Identify which cell holds the provided text, then report its [x, y] central coordinate. 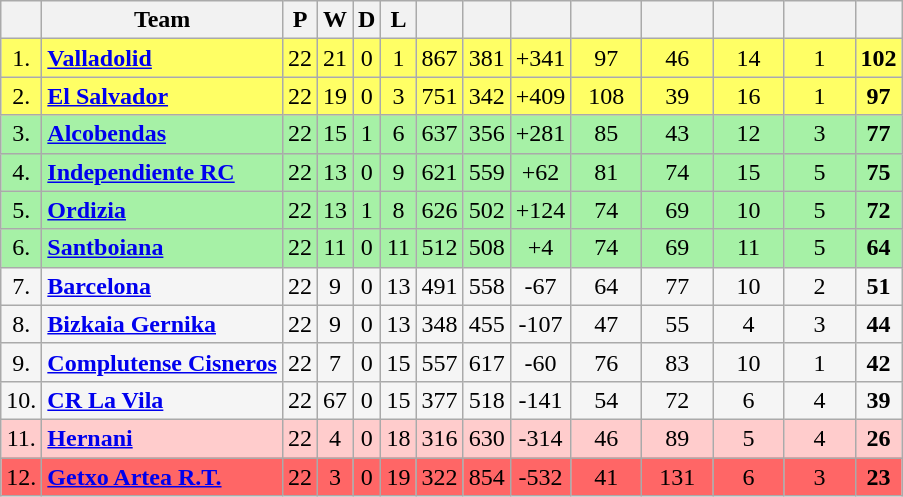
76 [606, 362]
10. [22, 400]
21 [336, 58]
W [336, 20]
P [300, 20]
8 [398, 210]
+62 [540, 172]
502 [486, 210]
4. [22, 172]
5. [22, 210]
6. [22, 248]
7 [336, 362]
518 [486, 400]
1. [22, 58]
47 [606, 324]
54 [606, 400]
Barcelona [162, 286]
26 [878, 438]
637 [440, 134]
381 [486, 58]
-60 [540, 362]
2. [22, 96]
D [367, 20]
+124 [540, 210]
-532 [540, 477]
89 [678, 438]
316 [440, 438]
+281 [540, 134]
-314 [540, 438]
Valladolid [162, 58]
-107 [540, 324]
559 [486, 172]
508 [486, 248]
751 [440, 96]
12. [22, 477]
L [398, 20]
Alcobendas [162, 134]
491 [440, 286]
Ordizia [162, 210]
2 [820, 286]
7. [22, 286]
44 [878, 324]
14 [748, 58]
CR La Vila [162, 400]
322 [440, 477]
854 [486, 477]
Getxo Artea R.T. [162, 477]
+409 [540, 96]
El Salvador [162, 96]
Hernani [162, 438]
+4 [540, 248]
83 [678, 362]
558 [486, 286]
626 [440, 210]
-67 [540, 286]
23 [878, 477]
102 [878, 58]
55 [678, 324]
356 [486, 134]
43 [678, 134]
11. [22, 438]
18 [398, 438]
16 [748, 96]
Bizkaia Gernika [162, 324]
8. [22, 324]
+341 [540, 58]
342 [486, 96]
12 [748, 134]
75 [878, 172]
455 [486, 324]
-141 [540, 400]
621 [440, 172]
67 [336, 400]
512 [440, 248]
377 [440, 400]
Team [162, 20]
3. [22, 134]
Independiente RC [162, 172]
51 [878, 286]
131 [678, 477]
630 [486, 438]
85 [606, 134]
867 [440, 58]
42 [878, 362]
Complutense Cisneros [162, 362]
Santboiana [162, 248]
9. [22, 362]
557 [440, 362]
348 [440, 324]
617 [486, 362]
108 [606, 96]
41 [606, 477]
81 [606, 172]
